For the text-containing cell, return its midpoint in (X, Y) coordinate format. 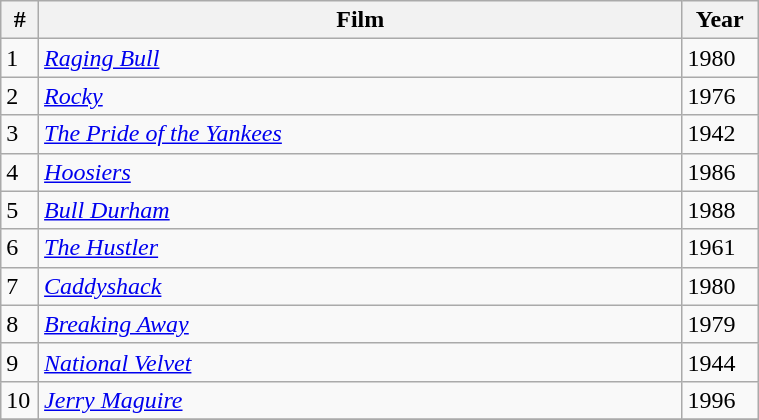
# (20, 20)
1961 (720, 248)
5 (20, 210)
The Hustler (360, 248)
Bull Durham (360, 210)
Breaking Away (360, 324)
Jerry Maguire (360, 400)
2 (20, 96)
1944 (720, 362)
4 (20, 172)
1 (20, 58)
National Velvet (360, 362)
Year (720, 20)
Caddyshack (360, 286)
Film (360, 20)
7 (20, 286)
10 (20, 400)
Hoosiers (360, 172)
3 (20, 134)
1979 (720, 324)
1986 (720, 172)
Rocky (360, 96)
6 (20, 248)
8 (20, 324)
1996 (720, 400)
Raging Bull (360, 58)
1988 (720, 210)
9 (20, 362)
1976 (720, 96)
1942 (720, 134)
The Pride of the Yankees (360, 134)
